Pinpoint the cell where the given text exists, returning its (X, Y) midpoint coordinate. 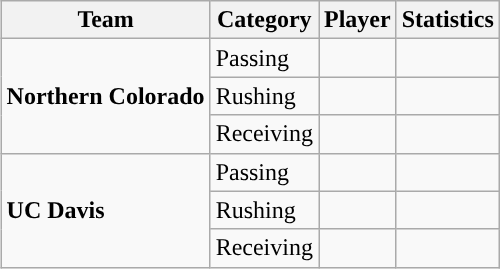
UC Davis (106, 210)
Northern Colorado (106, 96)
Statistics (448, 20)
Player (357, 20)
Category (264, 20)
Team (106, 20)
